Capture the cell that displays the provided text and extract its [x, y] central coordinate. 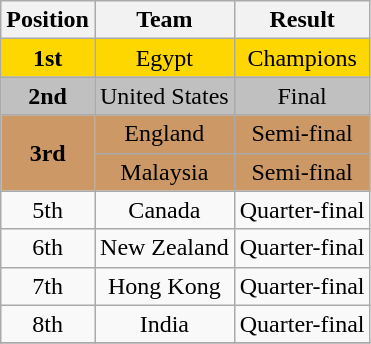
Final [302, 96]
England [164, 134]
3rd [48, 153]
1st [48, 58]
Canada [164, 210]
7th [48, 286]
Team [164, 20]
United States [164, 96]
Position [48, 20]
Champions [302, 58]
Egypt [164, 58]
5th [48, 210]
Malaysia [164, 172]
Hong Kong [164, 286]
New Zealand [164, 248]
Result [302, 20]
2nd [48, 96]
India [164, 324]
6th [48, 248]
8th [48, 324]
